Pinpoint the cell where the given text exists, returning its (x, y) midpoint coordinate. 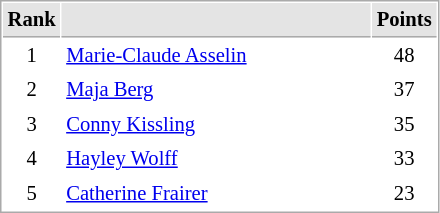
37 (404, 90)
23 (404, 194)
48 (404, 56)
Hayley Wolff (216, 158)
35 (404, 124)
Rank (32, 20)
2 (32, 90)
1 (32, 56)
4 (32, 158)
Maja Berg (216, 90)
33 (404, 158)
Points (404, 20)
Conny Kissling (216, 124)
Catherine Frairer (216, 194)
5 (32, 194)
3 (32, 124)
Marie-Claude Asselin (216, 56)
